Extract the [x, y] coordinate from the center of the cell holding the provided text.  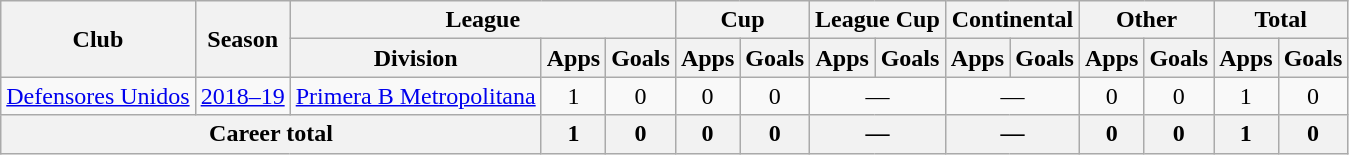
2018–19 [242, 96]
Continental [1012, 20]
League [482, 20]
Career total [271, 134]
Defensores Unidos [98, 96]
Season [242, 39]
Total [1281, 20]
Other [1146, 20]
Primera B Metropolitana [416, 96]
Division [416, 58]
Cup [742, 20]
League Cup [878, 20]
Club [98, 39]
